Return (x, y) of the center of cell containing provided text 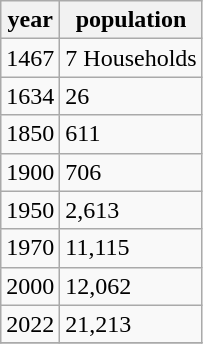
1900 (30, 172)
706 (131, 172)
2022 (30, 324)
11,115 (131, 248)
1467 (30, 58)
7 Households (131, 58)
21,213 (131, 324)
1950 (30, 210)
26 (131, 96)
2000 (30, 286)
1970 (30, 248)
12,062 (131, 286)
year (30, 20)
population (131, 20)
1634 (30, 96)
1850 (30, 134)
611 (131, 134)
2,613 (131, 210)
